Search for the cell housing the specified text and yield its (X, Y) center coordinate. 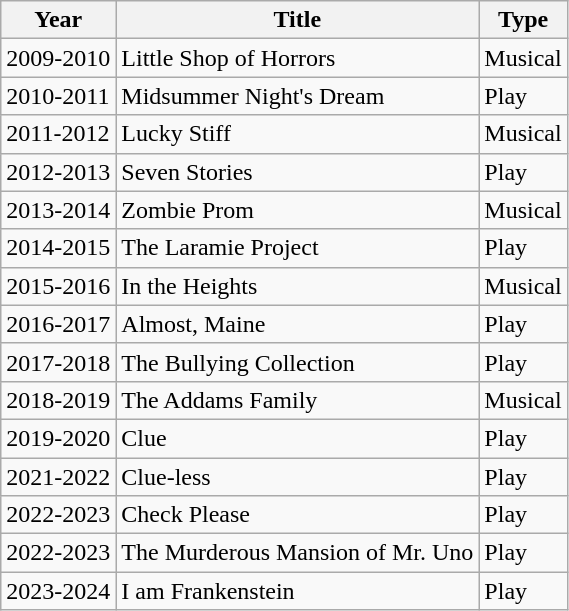
2016-2017 (58, 324)
2010-2011 (58, 96)
2021-2022 (58, 477)
Lucky Stiff (298, 134)
Title (298, 20)
Zombie Prom (298, 210)
Year (58, 20)
2009-2010 (58, 58)
Clue-less (298, 477)
2012-2013 (58, 172)
The Murderous Mansion of Mr. Uno (298, 553)
Almost, Maine (298, 324)
2011-2012 (58, 134)
In the Heights (298, 286)
The Laramie Project (298, 248)
Little Shop of Horrors (298, 58)
2017-2018 (58, 362)
I am Frankenstein (298, 591)
2015-2016 (58, 286)
2013-2014 (58, 210)
2019-2020 (58, 438)
2023-2024 (58, 591)
Check Please (298, 515)
The Bullying Collection (298, 362)
2018-2019 (58, 400)
Seven Stories (298, 172)
Midsummer Night's Dream (298, 96)
2014-2015 (58, 248)
The Addams Family (298, 400)
Type (523, 20)
Clue (298, 438)
